For the text-containing cell, return its midpoint in (x, y) coordinate format. 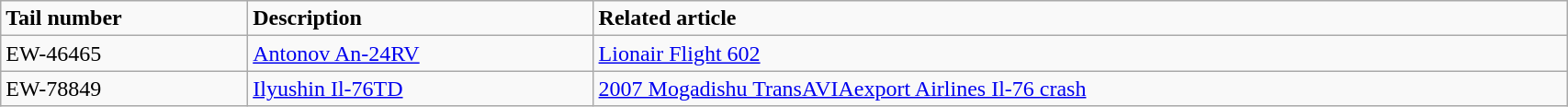
Tail number (125, 18)
EW-78849 (125, 89)
Antonov An-24RV (421, 53)
Description (421, 18)
Related article (1080, 18)
Lionair Flight 602 (1080, 53)
2007 Mogadishu TransAVIAexport Airlines Il-76 crash (1080, 89)
Ilyushin Il-76TD (421, 89)
EW-46465 (125, 53)
